From the cell containing the given text, extract its center point as [x, y] coordinate. 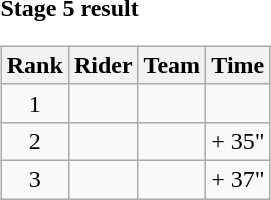
1 [34, 103]
+ 35" [238, 141]
3 [34, 179]
2 [34, 141]
Time [238, 65]
+ 37" [238, 179]
Rider [103, 65]
Rank [34, 65]
Team [172, 65]
